Extract the (X, Y) coordinate from the center of the cell holding the provided text.  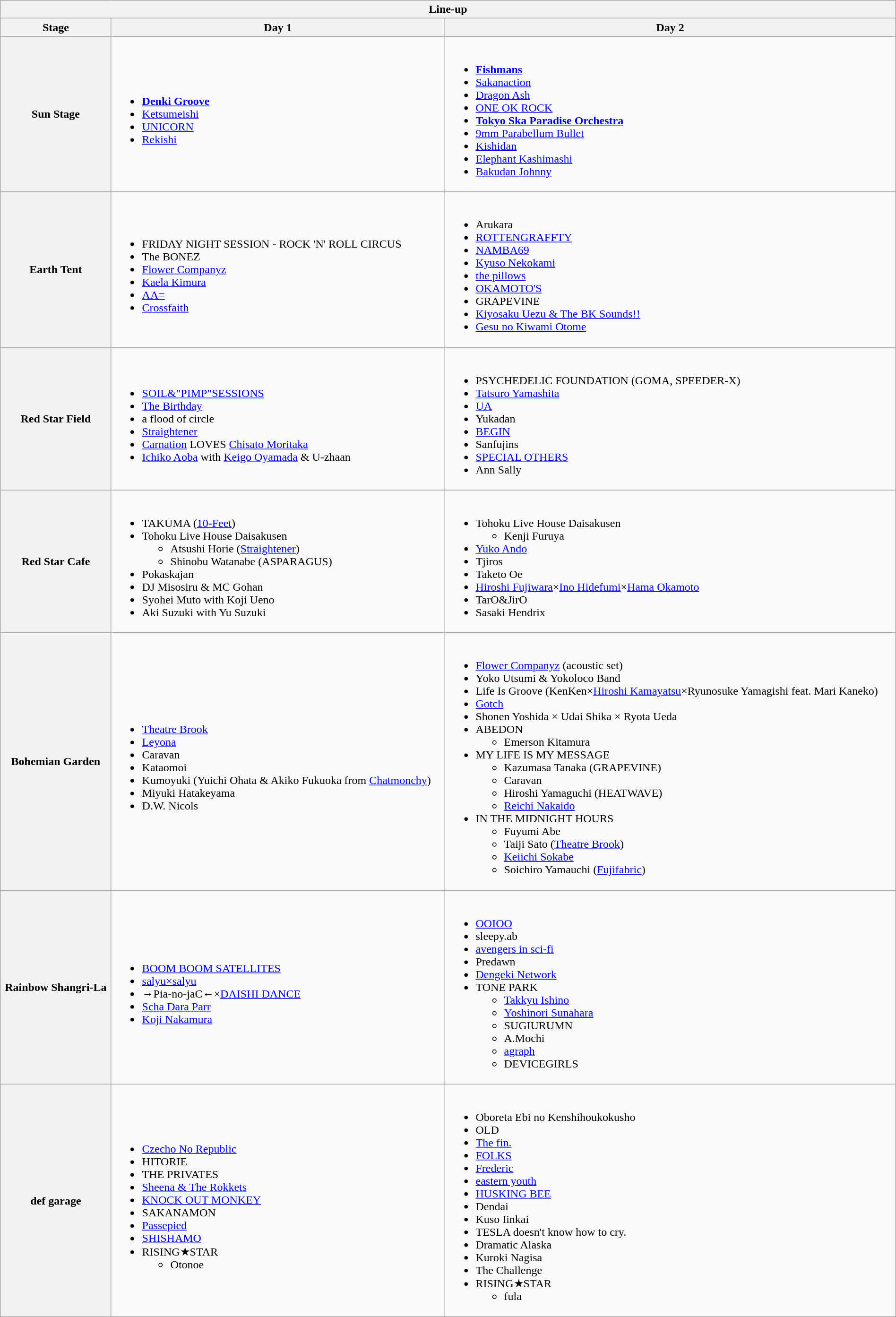
def garage (56, 1200)
Czecho No RepublicHITORIETHE PRIVATESSheena & The RokketsKNOCK OUT MONKEYSAKANAMONPassepiedSHISHAMORISING★STAROtonoe (278, 1200)
Red Star Cafe (56, 561)
Theatre BrookLeyonaCaravanKataomoiKumoyuki (Yuichi Ohata & Akiko Fukuoka from Chatmonchy)Miyuki HatakeyamaD.W. Nicols (278, 762)
Bohemian Garden (56, 762)
SOIL&"PIMP"SESSIONSThe Birthdaya flood of circleStraightenerCarnation LOVES Chisato MoritakaIchiko Aoba with Keigo Oyamada & U-zhaan (278, 419)
OOIOOsleepy.abavengers in sci-fiPredawnDengeki NetworkTONE PARKTakkyu IshinoYoshinori SunaharaSUGIURUMNA.MochiagraphDEVICEGIRLS (670, 987)
Earth Tent (56, 269)
PSYCHEDELIC FOUNDATION (GOMA, SPEEDER-X)Tatsuro YamashitaUAYukadanBEGINSanfujinsSPECIAL OTHERSAnn Sally (670, 419)
Tohoku Live House DaisakusenKenji FuruyaYuko AndoTjirosTaketo OeHiroshi Fujiwara×Ino Hidefumi×Hama OkamotoTarO&JirOSasaki Hendrix (670, 561)
Rainbow Shangri-La (56, 987)
FishmansSakanactionDragon AshONE OK ROCKTokyo Ska Paradise Orchestra9mm Parabellum BulletKishidanElephant KashimashiBakudan Johnny (670, 114)
ArukaraROTTENGRAFFTYNAMBA69Kyuso Nekokamithe pillowsOKAMOTO'SGRAPEVINEKiyosaku Uezu & The BK Sounds!!Gesu no Kiwami Otome (670, 269)
Line-up (448, 9)
Sun Stage (56, 114)
Red Star Field (56, 419)
Day 1 (278, 27)
Day 2 (670, 27)
Stage (56, 27)
BOOM BOOM SATELLITESsalyu×salyu→Pia-no-jaC←×DAISHI DANCEScha Dara ParrKoji Nakamura (278, 987)
FRIDAY NIGHT SESSION - ROCK 'N' ROLL CIRCUSThe BONEZFlower CompanyzKaela KimuraAA=Crossfaith (278, 269)
Denki GrooveKetsumeishiUNICORNRekishi (278, 114)
